Pinpoint the cell where the given text exists, returning its (X, Y) midpoint coordinate. 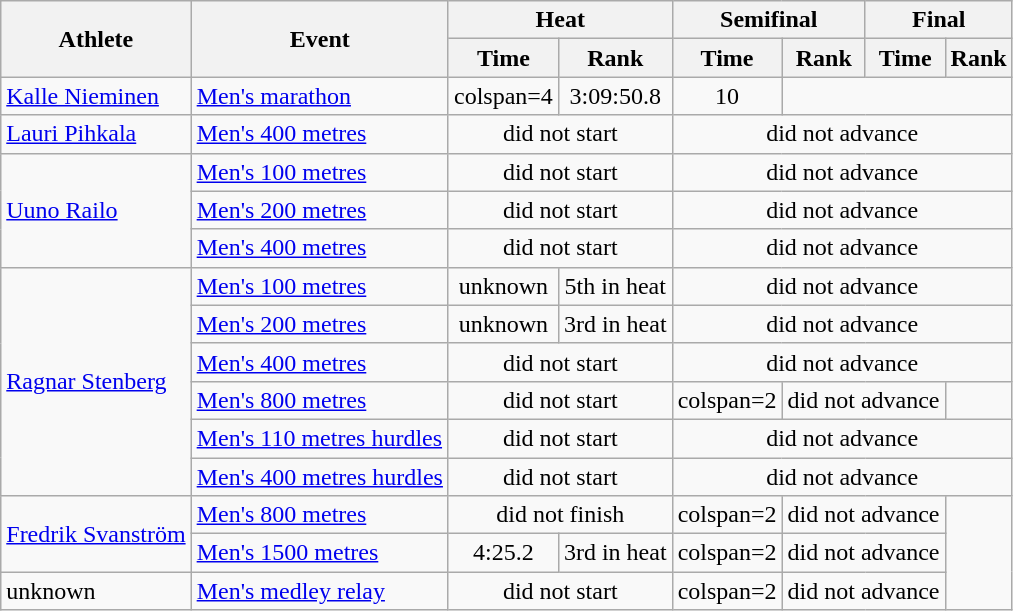
3:09:50.8 (615, 96)
Men's marathon (320, 96)
Uuno Railo (96, 210)
Kalle Nieminen (96, 96)
Men's 1500 metres (320, 553)
Ragnar Stenberg (96, 381)
5th in heat (615, 286)
Semifinal (768, 20)
Event (320, 39)
Men's medley relay (320, 591)
Fredrik Svanström (96, 534)
4:25.2 (503, 553)
Lauri Pihkala (96, 134)
Men's 110 metres hurdles (320, 438)
colspan=4 (503, 96)
Final (938, 20)
Men's 400 metres hurdles (320, 477)
10 (727, 96)
did not finish (560, 515)
Athlete (96, 39)
Heat (560, 20)
